Determine the (X, Y) coordinate at the center of the cell enclosing the given text.  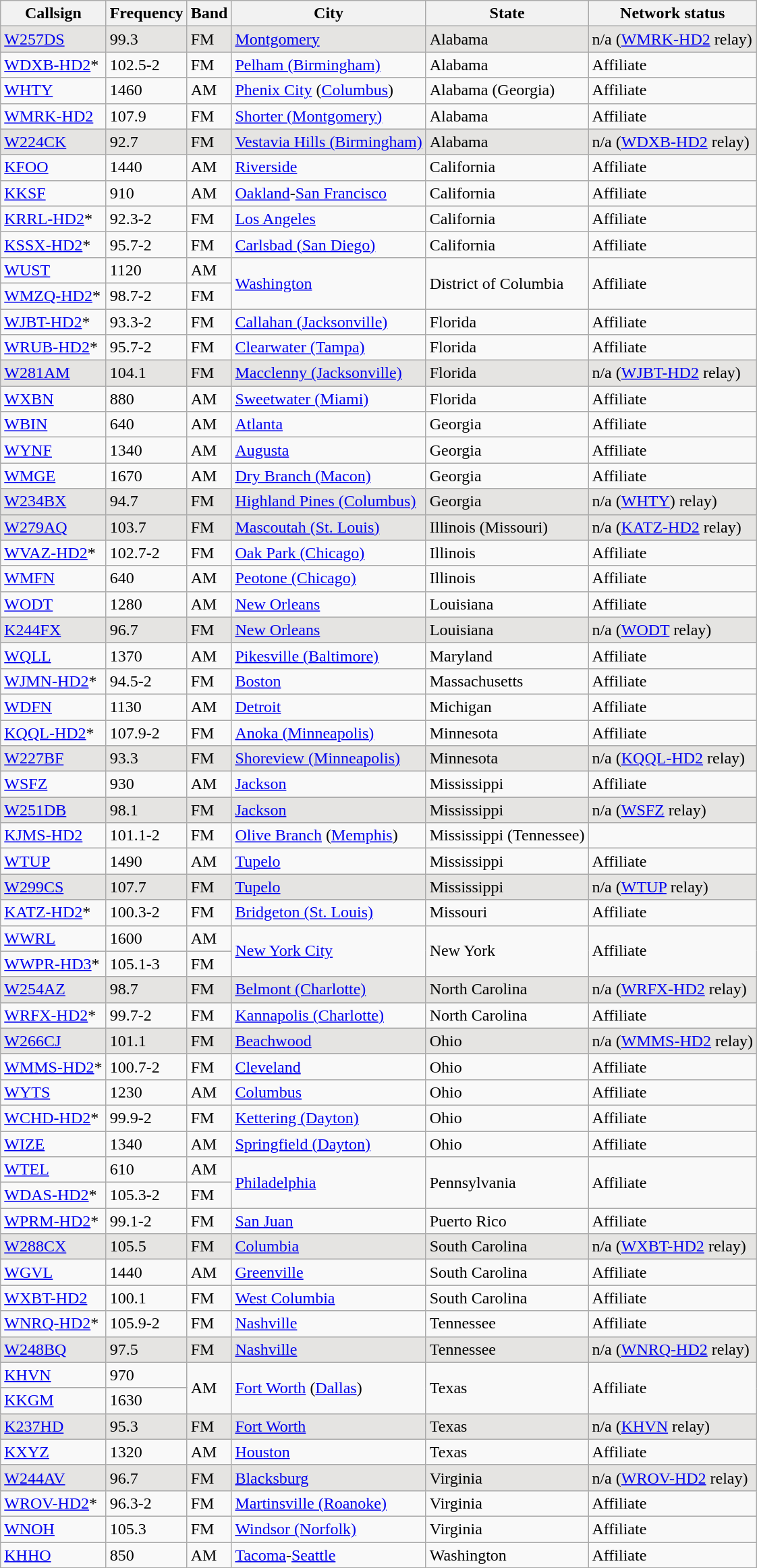
New York City (329, 951)
KFOO (53, 167)
n/a (KHVN relay) (673, 1426)
KSSX-HD2* (53, 244)
W266CJ (53, 1041)
WJBT-HD2* (53, 322)
W248BQ (53, 1349)
W281AM (53, 373)
n/a (WROV-HD2 relay) (673, 1478)
KKGM (53, 1401)
101.1 (146, 1041)
KHHO (53, 1555)
WTEL (53, 1170)
99.9-2 (146, 1118)
880 (146, 399)
107.9 (146, 116)
1670 (146, 476)
K244FX (53, 630)
102.7-2 (146, 553)
930 (146, 784)
District of Columbia (507, 283)
Missouri (507, 913)
WROV-HD2* (53, 1503)
KKSF (53, 193)
98.1 (146, 810)
WNOH (53, 1529)
99.7-2 (146, 1015)
West Columbia (329, 1298)
W251DB (53, 810)
610 (146, 1170)
W234BX (53, 502)
92.3-2 (146, 219)
WRUB-HD2* (53, 348)
WTUP (53, 861)
107.7 (146, 887)
W299CS (53, 887)
KRRL-HD2* (53, 219)
Augusta (329, 450)
WMRK-HD2 (53, 116)
WQLL (53, 655)
99.1-2 (146, 1221)
104.1 (146, 373)
Mississippi (Tennessee) (507, 836)
Cleveland (329, 1066)
W254AZ (53, 990)
1320 (146, 1452)
Bridgeton (St. Louis) (329, 913)
100.3-2 (146, 913)
Kettering (Dayton) (329, 1118)
WYTS (53, 1092)
1630 (146, 1401)
W224CK (53, 142)
KJMS-HD2 (53, 836)
93.3 (146, 759)
Puerto Rico (507, 1221)
Callsign (53, 13)
Anoka (Minneapolis) (329, 732)
Montgomery (329, 39)
n/a (WMMS-HD2 relay) (673, 1041)
105.9-2 (146, 1324)
Houston (329, 1452)
W288CX (53, 1247)
Belmont (Charlotte) (329, 990)
WUST (53, 270)
KXYZ (53, 1452)
101.1-2 (146, 836)
WIZE (53, 1144)
WJMN-HD2* (53, 681)
Olive Branch (Memphis) (329, 836)
New York (507, 951)
n/a (WTUP relay) (673, 887)
Detroit (329, 707)
n/a (WMRK-HD2 relay) (673, 39)
Fort Worth (Dallas) (329, 1388)
1230 (146, 1092)
Oakland-San Francisco (329, 193)
Tacoma-Seattle (329, 1555)
WMFN (53, 578)
WRFX-HD2* (53, 1015)
95.3 (146, 1426)
Windsor (Norfolk) (329, 1529)
Pennsylvania (507, 1183)
Dry Branch (Macon) (329, 476)
94.5-2 (146, 681)
Network status (673, 13)
100.7-2 (146, 1066)
98.7-2 (146, 296)
94.7 (146, 502)
Atlanta (329, 425)
WDFN (53, 707)
910 (146, 193)
Oak Park (Chicago) (329, 553)
WPRM-HD2* (53, 1221)
WCHD-HD2* (53, 1118)
WMZQ-HD2* (53, 296)
Columbia (329, 1247)
KQQL-HD2* (53, 732)
Michigan (507, 707)
WVAZ-HD2* (53, 553)
Band (209, 13)
WNRQ-HD2* (53, 1324)
n/a (WXBT-HD2 relay) (673, 1247)
Sweetwater (Miami) (329, 399)
Maryland (507, 655)
Beachwood (329, 1041)
Mascoutah (St. Louis) (329, 527)
City (329, 13)
n/a (WODT relay) (673, 630)
93.3-2 (146, 322)
WBIN (53, 425)
100.1 (146, 1298)
99.3 (146, 39)
n/a (WNRQ-HD2 relay) (673, 1349)
Carlsbad (San Diego) (329, 244)
Pelham (Birmingham) (329, 65)
97.5 (146, 1349)
WMMS-HD2* (53, 1066)
Pikesville (Baltimore) (329, 655)
WGVL (53, 1272)
n/a (WJBT-HD2 relay) (673, 373)
Riverside (329, 167)
Macclenny (Jacksonville) (329, 373)
WHTY (53, 90)
1130 (146, 707)
970 (146, 1375)
Los Angeles (329, 219)
WODT (53, 604)
W227BF (53, 759)
Vestavia Hills (Birmingham) (329, 142)
n/a (KQQL-HD2 relay) (673, 759)
107.9-2 (146, 732)
WDAS-HD2* (53, 1195)
n/a (WRFX-HD2 relay) (673, 990)
San Juan (329, 1221)
1120 (146, 270)
Massachusetts (507, 681)
Martinsville (Roanoke) (329, 1503)
State (507, 13)
98.7 (146, 990)
Philadelphia (329, 1183)
105.5 (146, 1247)
Shoreview (Minneapolis) (329, 759)
105.1-3 (146, 964)
WWPR-HD3* (53, 964)
W257DS (53, 39)
850 (146, 1555)
105.3 (146, 1529)
Peotone (Chicago) (329, 578)
Greenville (329, 1272)
102.5-2 (146, 65)
96.3-2 (146, 1503)
W279AQ (53, 527)
Phenix City (Columbus) (329, 90)
KATZ-HD2* (53, 913)
Blacksburg (329, 1478)
WDXB-HD2* (53, 65)
92.7 (146, 142)
n/a (WSFZ relay) (673, 810)
1460 (146, 90)
WXBT-HD2 (53, 1298)
Alabama (Georgia) (507, 90)
W244AV (53, 1478)
Shorter (Montgomery) (329, 116)
Boston (329, 681)
Columbus (329, 1092)
103.7 (146, 527)
WYNF (53, 450)
WSFZ (53, 784)
Springfield (Dayton) (329, 1144)
n/a (WHTY) relay) (673, 502)
Frequency (146, 13)
1490 (146, 861)
1600 (146, 938)
K237HD (53, 1426)
WXBN (53, 399)
Clearwater (Tampa) (329, 348)
n/a (WDXB-HD2 relay) (673, 142)
KHVN (53, 1375)
Callahan (Jacksonville) (329, 322)
WMGE (53, 476)
Kannapolis (Charlotte) (329, 1015)
Illinois (Missouri) (507, 527)
1370 (146, 655)
n/a (KATZ-HD2 relay) (673, 527)
Highland Pines (Columbus) (329, 502)
Fort Worth (329, 1426)
WWRL (53, 938)
105.3-2 (146, 1195)
1280 (146, 604)
